Capture the cell that displays the provided text and extract its [x, y] central coordinate. 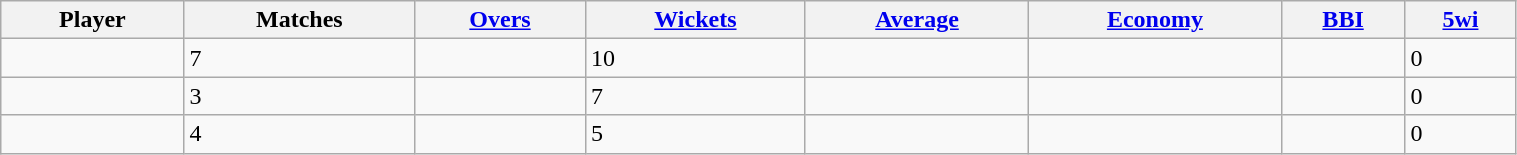
10 [695, 58]
4 [300, 134]
5 [695, 134]
Average [916, 20]
Matches [300, 20]
5wi [1460, 20]
Overs [500, 20]
Wickets [695, 20]
3 [300, 96]
Economy [1156, 20]
Player [92, 20]
BBI [1343, 20]
